Identify which cell holds the provided text, then report its [X, Y] central coordinate. 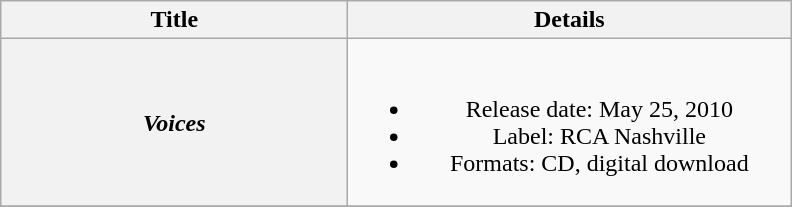
Voices [174, 122]
Release date: May 25, 2010Label: RCA NashvilleFormats: CD, digital download [570, 122]
Details [570, 20]
Title [174, 20]
